Determine the (X, Y) coordinate at the center of the cell enclosing the given text.  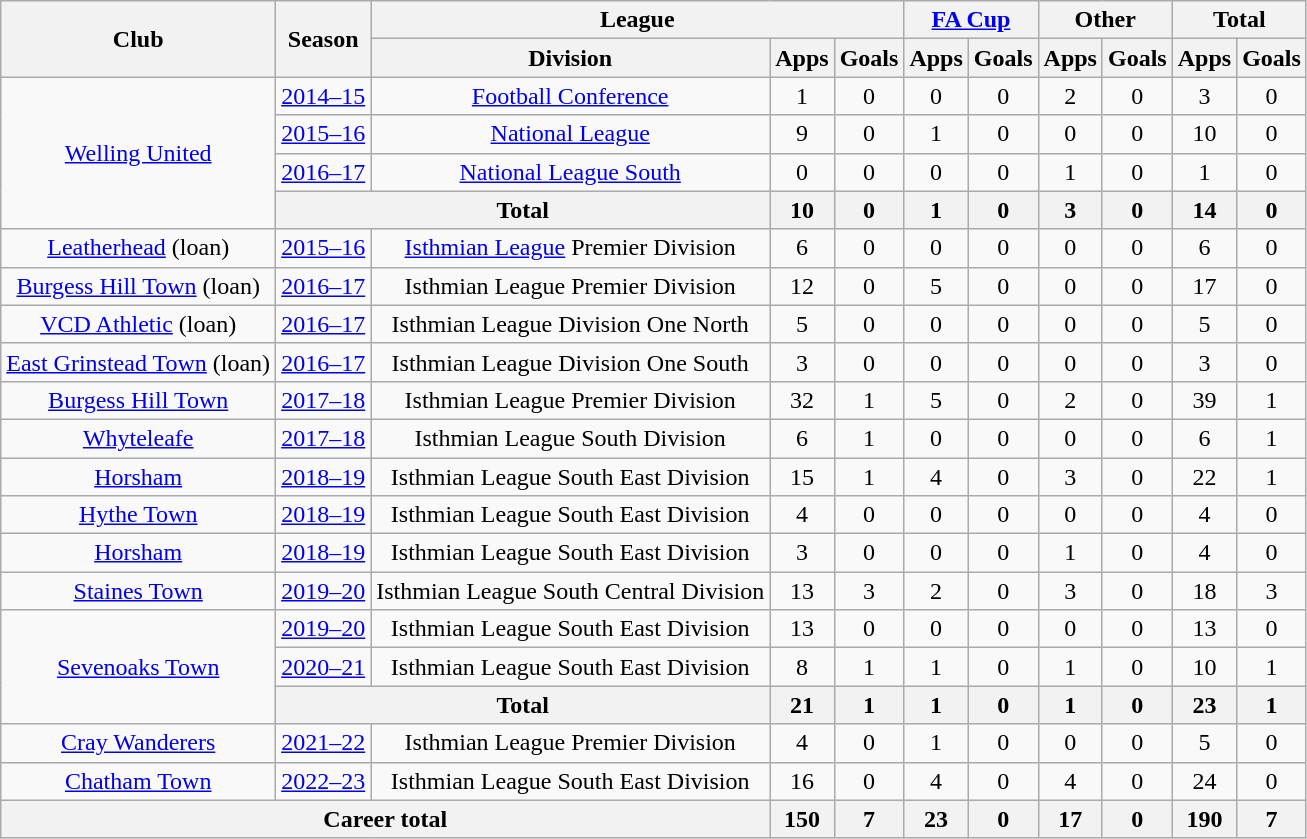
14 (1204, 210)
2022–23 (324, 781)
12 (802, 286)
Career total (386, 819)
Burgess Hill Town (loan) (138, 286)
Isthmian League Division One South (570, 362)
Football Conference (570, 96)
Chatham Town (138, 781)
2021–22 (324, 743)
Staines Town (138, 591)
16 (802, 781)
Other (1105, 20)
2014–15 (324, 96)
Isthmian League South Central Division (570, 591)
FA Cup (971, 20)
National League (570, 134)
150 (802, 819)
190 (1204, 819)
League (638, 20)
Leatherhead (loan) (138, 248)
Whyteleafe (138, 438)
Welling United (138, 153)
39 (1204, 400)
18 (1204, 591)
9 (802, 134)
Isthmian League Division One North (570, 324)
Isthmian League South Division (570, 438)
32 (802, 400)
VCD Athletic (loan) (138, 324)
Hythe Town (138, 515)
Cray Wanderers (138, 743)
East Grinstead Town (loan) (138, 362)
Club (138, 39)
2020–21 (324, 667)
15 (802, 477)
8 (802, 667)
Burgess Hill Town (138, 400)
24 (1204, 781)
National League South (570, 172)
21 (802, 705)
22 (1204, 477)
Division (570, 58)
Sevenoaks Town (138, 667)
Season (324, 39)
